Locate the cell with the specified text and output its (X, Y) center coordinate. 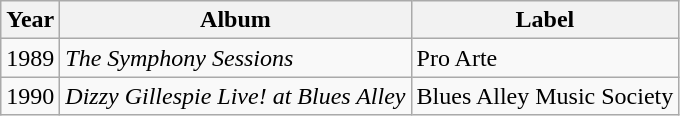
Year (30, 20)
1990 (30, 96)
Blues Alley Music Society (545, 96)
Album (236, 20)
Label (545, 20)
Dizzy Gillespie Live! at Blues Alley (236, 96)
1989 (30, 58)
Pro Arte (545, 58)
The Symphony Sessions (236, 58)
